Provide the [x, y] coordinate of the cell's center where the given text is located.  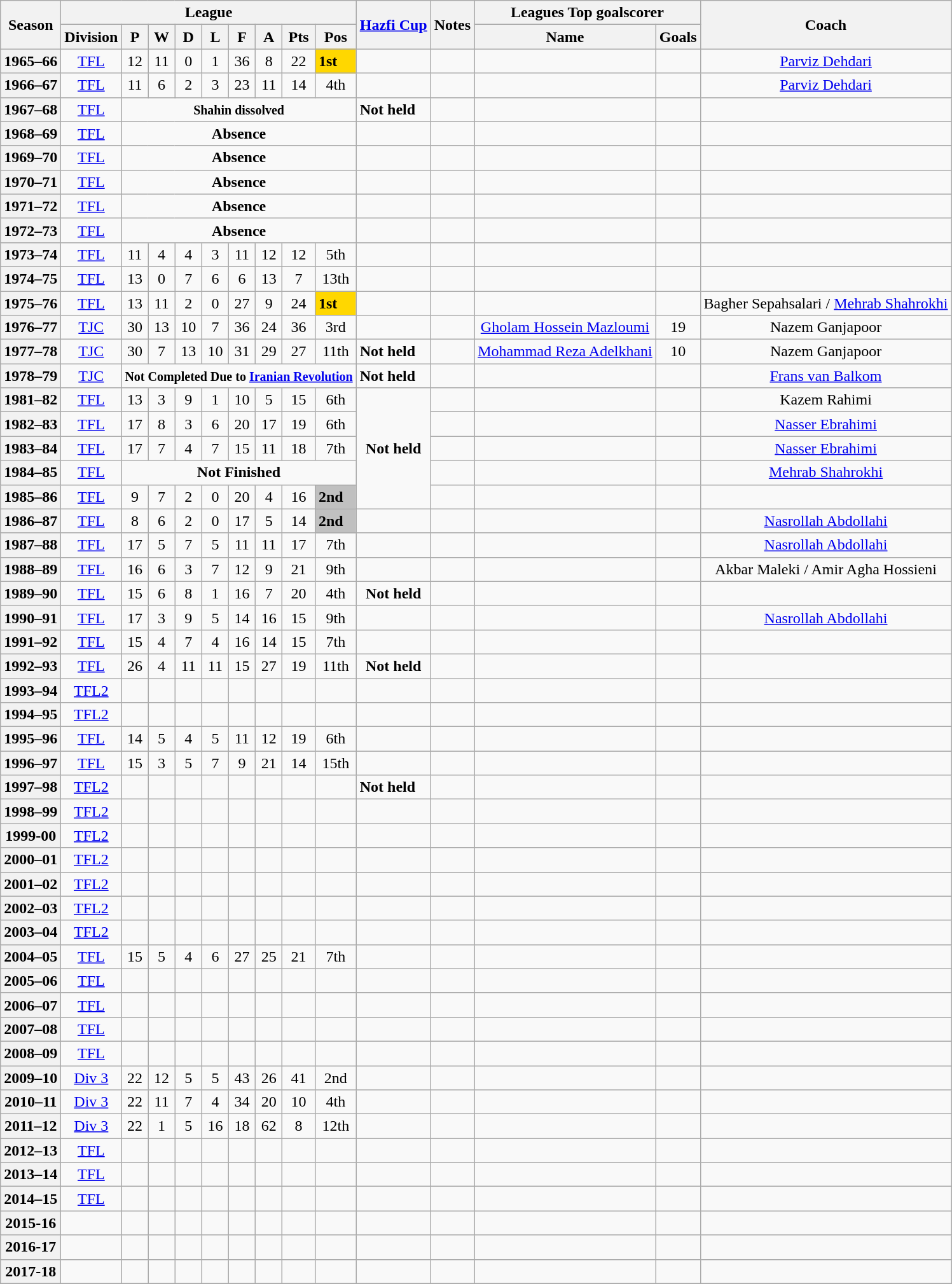
15th [336, 763]
2002–03 [31, 908]
Mohammad Reza Adelkhani [565, 352]
12th [336, 1126]
1967–68 [31, 109]
23 [242, 85]
2016-17 [31, 1247]
Not Finished [239, 473]
1973–74 [31, 254]
25 [269, 956]
1969–70 [31, 158]
2000–01 [31, 860]
31 [242, 352]
1993–94 [31, 690]
1976–77 [31, 328]
2007–08 [31, 1029]
2009–10 [31, 1078]
1990–91 [31, 618]
1971–72 [31, 206]
1972–73 [31, 230]
5th [336, 254]
Hazfi Cup [393, 25]
Not Completed Due to Iranian Revolution [239, 376]
1975–76 [31, 303]
1981–82 [31, 400]
Name [565, 37]
L [215, 37]
1965–66 [31, 61]
Pts [299, 37]
1998–99 [31, 811]
Kazem Rahimi [825, 400]
2013–14 [31, 1175]
1984–85 [31, 473]
1997–98 [31, 787]
Shahin dissolved [239, 109]
1974–75 [31, 279]
Season [31, 25]
Leagues Top goalscorer [588, 13]
Akbar Maleki / Amir Agha Hossieni [825, 569]
2015-16 [31, 1223]
Division [92, 37]
41 [299, 1078]
1970–71 [31, 182]
2010–11 [31, 1102]
Pos [336, 37]
W [162, 37]
P [135, 37]
1988–89 [31, 569]
1999-00 [31, 836]
29 [269, 352]
1995–96 [31, 739]
2014–15 [31, 1199]
1982–83 [31, 424]
3rd [336, 328]
1991–92 [31, 642]
1978–79 [31, 376]
1966–67 [31, 85]
2012–13 [31, 1150]
1985–86 [31, 497]
1987–88 [31, 545]
1994–95 [31, 715]
1996–97 [31, 763]
1989–90 [31, 593]
2004–05 [31, 956]
2006–07 [31, 1005]
43 [242, 1078]
1968–69 [31, 134]
1983–84 [31, 448]
Frans van Balkom [825, 376]
League [209, 13]
34 [242, 1102]
Goals [678, 37]
Coach [825, 25]
2003–04 [31, 932]
F [242, 37]
Gholam Hossein Mazloumi [565, 328]
D [188, 37]
A [269, 37]
13th [336, 279]
Mehrab Shahrokhi [825, 473]
1992–93 [31, 666]
1977–78 [31, 352]
2011–12 [31, 1126]
2008–09 [31, 1053]
62 [269, 1126]
2005–06 [31, 981]
1986–87 [31, 521]
2001–02 [31, 884]
2017-18 [31, 1271]
Notes [452, 25]
Bagher Sepahsalari / Mehrab Shahrokhi [825, 303]
